Provide the [x, y] coordinate of the cell's center where the given text is located.  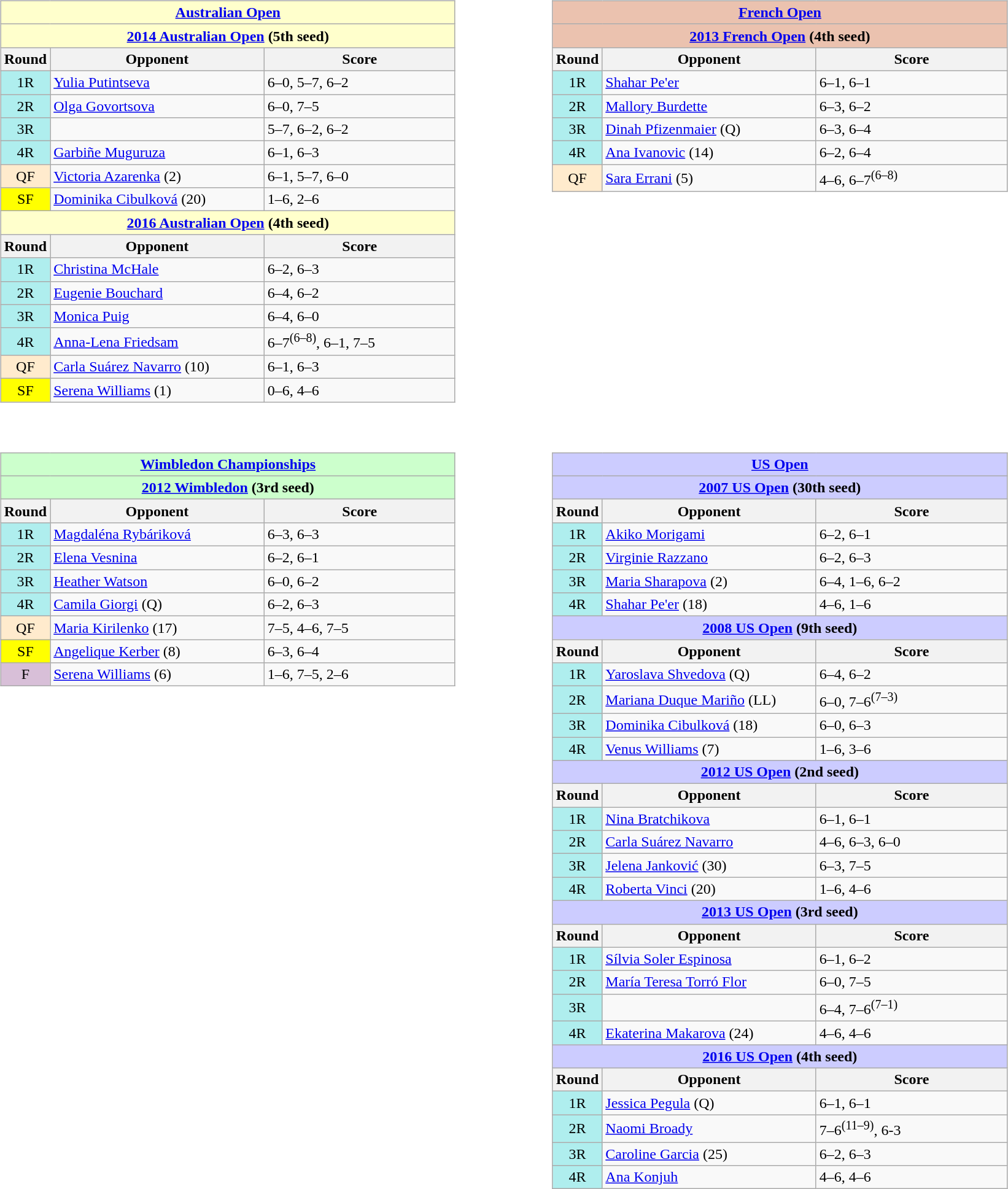
Dominika Cibulková (18) [710, 725]
5–7, 6–2, 6–2 [360, 130]
Ana Ivanovic (14) [710, 153]
1–6, 4–6 [911, 889]
Garbiñe Muguruza [157, 153]
2008 US Open (9th seed) [780, 628]
French Open [780, 12]
6–4, 1–6, 6–2 [911, 581]
Wimbledon Championships [228, 464]
Christina McHale [157, 269]
Jessica Pegula (Q) [710, 1103]
Nina Bratchikova [710, 819]
Serena Williams (6) [157, 675]
Carla Suárez Navarro (10) [157, 367]
Heather Watson [157, 581]
6–1, 6–2 [911, 959]
Olga Govortsova [157, 106]
Roberta Vinci (20) [710, 889]
Angelique Kerber (8) [157, 651]
2014 Australian Open (5th seed) [228, 36]
6–3, 6–3 [360, 534]
Carla Suárez Navarro [710, 842]
6–0, 6–2 [360, 581]
4–6, 1–6 [911, 605]
Shahar Pe'er [710, 82]
Maria Sharapova (2) [710, 581]
Elena Vesnina [157, 558]
2012 US Open (2nd seed) [780, 772]
Mallory Burdette [710, 106]
6–3, 6–2 [911, 106]
6–2, 6–4 [911, 153]
7–6(11–9), 6-3 [911, 1128]
6–7(6–8), 6–1, 7–5 [360, 341]
Venus Williams (7) [710, 749]
F [25, 675]
Naomi Broady [710, 1128]
2016 US Open (4th seed) [780, 1056]
2012 Wimbledon (3rd seed) [228, 487]
Serena Williams (1) [157, 390]
US Open [780, 464]
Victoria Azarenka (2) [157, 176]
Monica Puig [157, 316]
Maria Kirilenko (17) [157, 628]
Mariana Duque Mariño (LL) [710, 700]
Anna-Lena Friedsam [157, 341]
Sara Errani (5) [710, 178]
Australian Open [228, 12]
María Teresa Torró Flor [710, 982]
4–6, 6–3, 6–0 [911, 842]
0–6, 4–6 [360, 390]
6–0, 5–7, 6–2 [360, 82]
6–1, 5–7, 6–0 [360, 176]
Caroline Garcia (25) [710, 1154]
6–0, 6–3 [911, 725]
Yulia Putintseva [157, 82]
2016 Australian Open (4th seed) [228, 223]
6–4, 6–0 [360, 316]
Eugenie Bouchard [157, 293]
Dominika Cibulková (20) [157, 199]
Magdaléna Rybáriková [157, 534]
2013 French Open (4th seed) [780, 36]
Virginie Razzano [710, 558]
Dinah Pfizenmaier (Q) [710, 130]
2013 US Open (3rd seed) [780, 912]
6–0, 7–6(7–3) [911, 700]
Shahar Pe'er (18) [710, 605]
Akiko Morigami [710, 534]
Sílvia Soler Espinosa [710, 959]
Yaroslava Shvedova (Q) [710, 675]
Camila Giorgi (Q) [157, 605]
1–6, 2–6 [360, 199]
Jelena Janković (30) [710, 866]
Ekaterina Makarova (24) [710, 1033]
2007 US Open (30th seed) [780, 487]
1–6, 7–5, 2–6 [360, 675]
Ana Konjuh [710, 1177]
6–4, 7–6(7–1) [911, 1008]
7–5, 4–6, 7–5 [360, 628]
1–6, 3–6 [911, 749]
6–3, 7–5 [911, 866]
4–6, 6–7(6–8) [911, 178]
